Provide the (X, Y) coordinate of the cell's center where the given text is located.  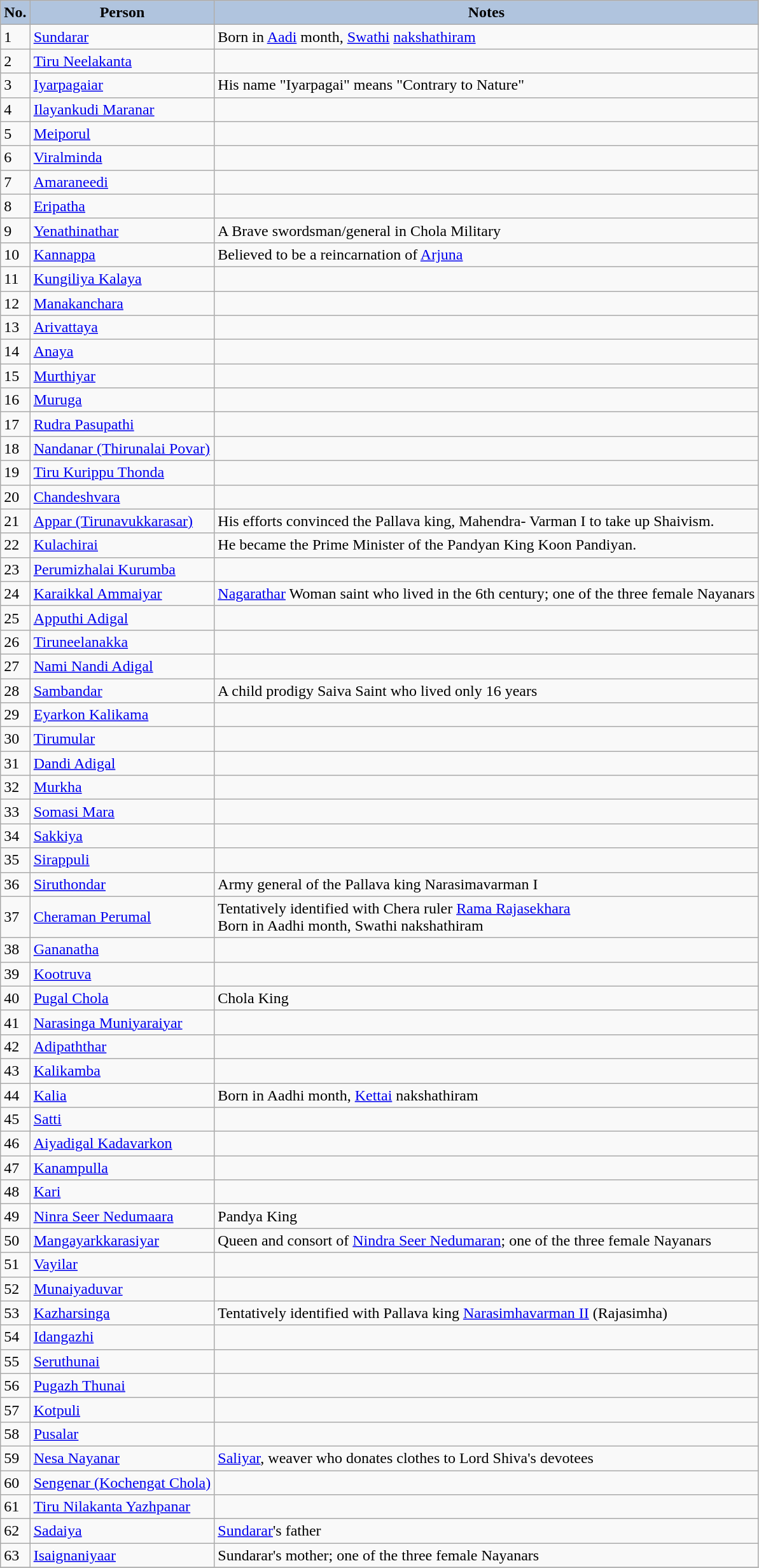
20 (15, 497)
Narasinga Muniyaraiyar (122, 1022)
His name "Iyarpagai" means "Contrary to Nature" (486, 85)
53 (15, 1313)
39 (15, 974)
Kari (122, 1192)
26 (15, 642)
Kalia (122, 1095)
Muruga (122, 400)
Kotpuli (122, 1410)
7 (15, 182)
Army general of the Pallava king Narasimavarman I (486, 884)
54 (15, 1337)
18 (15, 448)
50 (15, 1240)
29 (15, 715)
Kootruva (122, 974)
Kungiliya Kalaya (122, 279)
40 (15, 998)
Sirappuli (122, 860)
Pandya King (486, 1216)
He became the Prime Minister of the Pandyan King Koon Pandiyan. (486, 545)
Eyarkon Kalikama (122, 715)
Seruthunai (122, 1361)
22 (15, 545)
Munaiyaduvar (122, 1289)
10 (15, 254)
Sengenar (Kochengat Chola) (122, 1483)
32 (15, 787)
58 (15, 1434)
Sambandar (122, 690)
21 (15, 521)
4 (15, 109)
Born in Aadhi month, Kettai nakshathiram (486, 1095)
Idangazhi (122, 1337)
Kalikamba (122, 1071)
Kulachirai (122, 545)
Sakkiya (122, 836)
Siruthondar (122, 884)
Arivattaya (122, 328)
13 (15, 328)
Pugal Chola (122, 998)
Chandeshvara (122, 497)
47 (15, 1168)
Dandi Adigal (122, 763)
His efforts convinced the Pallava king, Mahendra- Varman I to take up Shaivism. (486, 521)
Tiruneelanakka (122, 642)
Sundarar's father (486, 1531)
63 (15, 1555)
Cheraman Perumal (122, 917)
No. (15, 13)
62 (15, 1531)
57 (15, 1410)
Nesa Nayanar (122, 1458)
46 (15, 1144)
14 (15, 352)
16 (15, 400)
34 (15, 836)
Eripatha (122, 206)
Kannappa (122, 254)
Rudra Pasupathi (122, 424)
Perumizhalai Kurumba (122, 569)
28 (15, 690)
Appar (Tirunavukkarasar) (122, 521)
2 (15, 61)
38 (15, 950)
36 (15, 884)
Sundarar (122, 37)
Sadaiya (122, 1531)
Pusalar (122, 1434)
Gananatha (122, 950)
Queen and consort of Nindra Seer Nedumaran; one of the three female Nayanars (486, 1240)
Adipaththar (122, 1046)
30 (15, 739)
48 (15, 1192)
Meiporul (122, 134)
33 (15, 812)
55 (15, 1361)
Mangayarkkarasiyar (122, 1240)
Chola King (486, 998)
3 (15, 85)
Tiru Nilakanta Yazhpanar (122, 1507)
Nami Nandi Adigal (122, 666)
9 (15, 230)
Iyarpagaiar (122, 85)
Karaikkal Ammaiyar (122, 593)
Murkha (122, 787)
Anaya (122, 352)
23 (15, 569)
37 (15, 917)
6 (15, 158)
Nandanar (Thirunalai Povar) (122, 448)
Tentatively identified with Pallava king Narasimhavarman II (Rajasimha) (486, 1313)
Aiyadigal Kadavarkon (122, 1144)
Ninra Seer Nedumaara (122, 1216)
Somasi Mara (122, 812)
Pugazh Thunai (122, 1385)
Apputhi Adigal (122, 618)
Yenathinathar (122, 230)
15 (15, 376)
Born in Aadi month, Swathi nakshathiram (486, 37)
Saliyar, weaver who donates clothes to Lord Shiva's devotees (486, 1458)
51 (15, 1265)
5 (15, 134)
52 (15, 1289)
Person (122, 13)
Tirumular (122, 739)
1 (15, 37)
Tentatively identified with Chera ruler Rama RajasekharaBorn in Aadhi month, Swathi nakshathiram (486, 917)
Sundarar's mother; one of the three female Nayanars (486, 1555)
59 (15, 1458)
Kazharsinga (122, 1313)
Tiru Neelakanta (122, 61)
Notes (486, 13)
Kanampulla (122, 1168)
44 (15, 1095)
Nagarathar Woman saint who lived in the 6th century; one of the three female Nayanars (486, 593)
61 (15, 1507)
Murthiyar (122, 376)
43 (15, 1071)
60 (15, 1483)
41 (15, 1022)
35 (15, 860)
Vayilar (122, 1265)
Ilayankudi Maranar (122, 109)
31 (15, 763)
17 (15, 424)
Amaraneedi (122, 182)
Manakanchara (122, 303)
27 (15, 666)
Satti (122, 1120)
Viralminda (122, 158)
25 (15, 618)
Isaignaniyaar (122, 1555)
12 (15, 303)
56 (15, 1385)
Believed to be a reincarnation of Arjuna (486, 254)
Tiru Kurippu Thonda (122, 473)
49 (15, 1216)
24 (15, 593)
A Brave swordsman/general in Chola Military (486, 230)
42 (15, 1046)
45 (15, 1120)
11 (15, 279)
A child prodigy Saiva Saint who lived only 16 years (486, 690)
8 (15, 206)
19 (15, 473)
